Return the (X, Y) coordinate for the center point of the cell that contains the specified text.  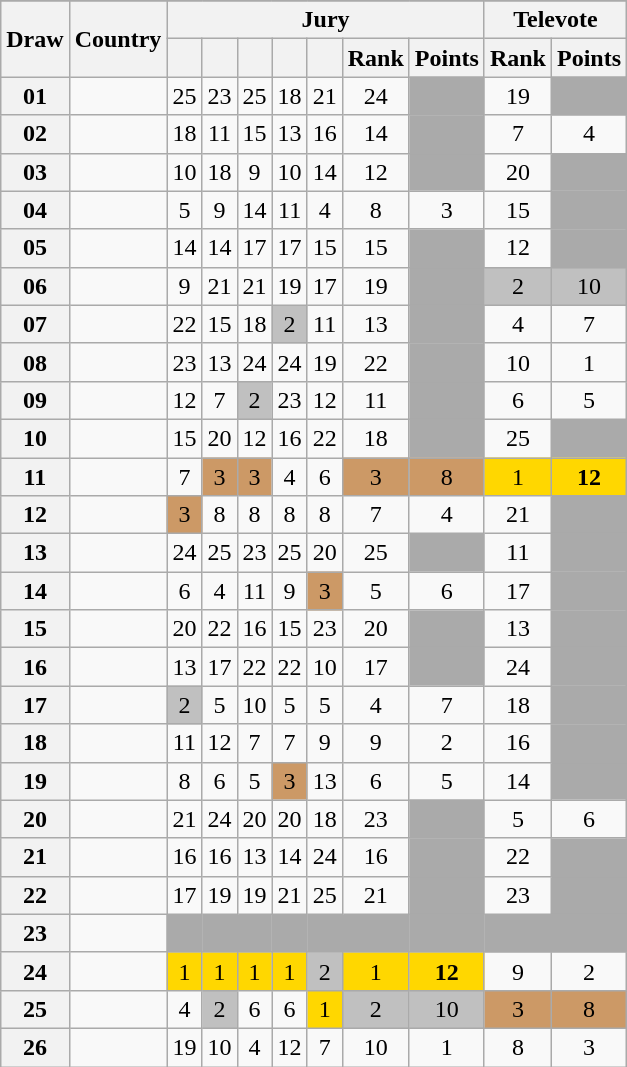
08 (35, 362)
Televote (555, 20)
09 (35, 400)
05 (35, 248)
02 (35, 134)
26 (35, 1047)
04 (35, 210)
03 (35, 172)
Country (118, 39)
07 (35, 324)
01 (35, 96)
Draw (35, 39)
Jury (326, 20)
06 (35, 286)
